Output the [x, y] coordinate of the center of the cell containing the given text.  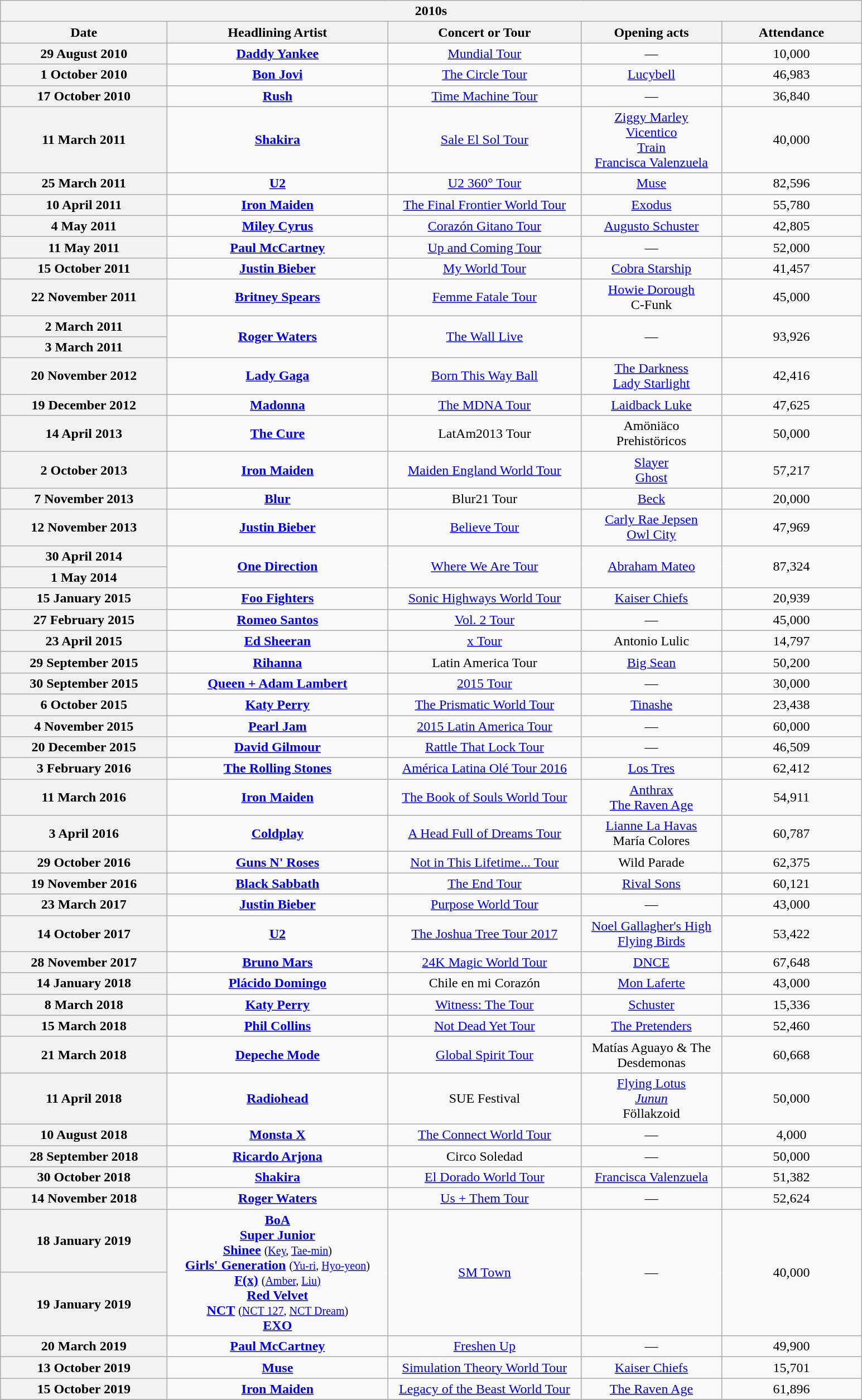
4,000 [791, 1135]
Abraham Mateo [652, 567]
Simulation Theory World Tour [484, 1368]
93,926 [791, 337]
15 March 2018 [84, 1026]
Freshen Up [484, 1346]
22 November 2011 [84, 297]
14 January 2018 [84, 983]
Sale El Sol Tour [484, 139]
The End Tour [484, 884]
2 October 2013 [84, 470]
Headlining Artist [278, 32]
Lady Gaga [278, 376]
Femme Fatale Tour [484, 297]
14 October 2017 [84, 934]
4 May 2011 [84, 226]
23 April 2015 [84, 641]
60,000 [791, 726]
3 February 2016 [84, 769]
Up and Coming Tour [484, 247]
The Cure [278, 434]
20,939 [791, 598]
60,787 [791, 833]
Bon Jovi [278, 75]
1 October 2010 [84, 75]
51,382 [791, 1177]
82,596 [791, 184]
36,840 [791, 96]
Rush [278, 96]
David Gilmour [278, 747]
47,625 [791, 405]
2010s [431, 11]
30 April 2014 [84, 556]
41,457 [791, 268]
Laidback Luke [652, 405]
Plácido Domingo [278, 983]
Witness: The Tour [484, 1005]
15 October 2011 [84, 268]
The Rolling Stones [278, 769]
47,969 [791, 528]
Anthrax The Raven Age [652, 798]
55,780 [791, 205]
The Circle Tour [484, 75]
Beck [652, 499]
52,624 [791, 1199]
Rattle That Lock Tour [484, 747]
15,701 [791, 1368]
25 March 2011 [84, 184]
The MDNA Tour [484, 405]
10 August 2018 [84, 1135]
Romeo Santos [278, 620]
87,324 [791, 567]
Amöniäco Prehistöricos [652, 434]
Where We Are Tour [484, 567]
20,000 [791, 499]
América Latina Olé Tour 2016 [484, 769]
60,668 [791, 1054]
Black Sabbath [278, 884]
Not in This Lifetime... Tour [484, 862]
10 April 2011 [84, 205]
One Direction [278, 567]
A Head Full of Dreams Tour [484, 833]
Opening acts [652, 32]
Global Spirit Tour [484, 1054]
23,438 [791, 704]
Phil Collins [278, 1026]
42,805 [791, 226]
3 March 2011 [84, 347]
29 October 2016 [84, 862]
62,375 [791, 862]
Miley Cyrus [278, 226]
Tinashe [652, 704]
Augusto Schuster [652, 226]
Purpose World Tour [484, 905]
Big Sean [652, 662]
14 November 2018 [84, 1199]
2015 Tour [484, 683]
61,896 [791, 1389]
Schuster [652, 1005]
Chile en mi Corazón [484, 983]
Madonna [278, 405]
Lucybell [652, 75]
Guns N' Roses [278, 862]
Ziggy Marley Vicentico Train Francisca Valenzuela [652, 139]
53,422 [791, 934]
67,648 [791, 962]
DNCE [652, 962]
3 April 2016 [84, 833]
Matías Aguayo & The Desdemonas [652, 1054]
Believe Tour [484, 528]
52,460 [791, 1026]
Flying Lotus Junun Föllakzoid [652, 1098]
6 October 2015 [84, 704]
Slayer Ghost [652, 470]
2015 Latin America Tour [484, 726]
Noel Gallagher's High Flying Birds [652, 934]
U2 360° Tour [484, 184]
46,509 [791, 747]
The Book of Souls World Tour [484, 798]
Howie Dorough C-Funk [652, 297]
49,900 [791, 1346]
BoA Super Junior Shinee (Key, Tae-min) Girls' Generation (Yu-ri, Hyo-yeon) F(x) (Amber, Liu) Red Velvet NCT (NCT 127, NCT Dream) EXO [278, 1273]
Circo Soledad [484, 1156]
x Tour [484, 641]
Mundial Tour [484, 54]
Monsta X [278, 1135]
The Final Frontier World Tour [484, 205]
15,336 [791, 1005]
42,416 [791, 376]
54,911 [791, 798]
Radiohead [278, 1098]
50,200 [791, 662]
14,797 [791, 641]
17 October 2010 [84, 96]
4 November 2015 [84, 726]
El Dorado World Tour [484, 1177]
20 December 2015 [84, 747]
Us + Them Tour [484, 1199]
28 November 2017 [84, 962]
11 March 2011 [84, 139]
24K Magic World Tour [484, 962]
The Darkness Lady Starlight [652, 376]
Rival Sons [652, 884]
Ricardo Arjona [278, 1156]
1 May 2014 [84, 577]
52,000 [791, 247]
Foo Fighters [278, 598]
8 March 2018 [84, 1005]
20 March 2019 [84, 1346]
19 December 2012 [84, 405]
Francisca Valenzuela [652, 1177]
Blur [278, 499]
Britney Spears [278, 297]
29 September 2015 [84, 662]
2 March 2011 [84, 326]
Los Tres [652, 769]
Coldplay [278, 833]
29 August 2010 [84, 54]
The Wall Live [484, 337]
27 February 2015 [84, 620]
Cobra Starship [652, 268]
Concert or Tour [484, 32]
28 September 2018 [84, 1156]
10,000 [791, 54]
SUE Festival [484, 1098]
Bruno Mars [278, 962]
Lianne La Havas María Colores [652, 833]
Date [84, 32]
19 November 2016 [84, 884]
46,983 [791, 75]
18 January 2019 [84, 1241]
23 March 2017 [84, 905]
20 November 2012 [84, 376]
57,217 [791, 470]
Ed Sheeran [278, 641]
The Raven Age [652, 1389]
Wild Parade [652, 862]
Maiden England World Tour [484, 470]
21 March 2018 [84, 1054]
30 October 2018 [84, 1177]
13 October 2019 [84, 1368]
60,121 [791, 884]
30 September 2015 [84, 683]
Not Dead Yet Tour [484, 1026]
Blur21 Tour [484, 499]
Antonio Lulic [652, 641]
Attendance [791, 32]
Exodus [652, 205]
11 April 2018 [84, 1098]
Born This Way Ball [484, 376]
Depeche Mode [278, 1054]
30,000 [791, 683]
14 April 2013 [84, 434]
Latin America Tour [484, 662]
19 January 2019 [84, 1304]
Legacy of the Beast World Tour [484, 1389]
Carly Rae Jepsen Owl City [652, 528]
15 January 2015 [84, 598]
12 November 2013 [84, 528]
7 November 2013 [84, 499]
Time Machine Tour [484, 96]
15 October 2019 [84, 1389]
62,412 [791, 769]
Daddy Yankee [278, 54]
Corazón Gitano Tour [484, 226]
The Pretenders [652, 1026]
My World Tour [484, 268]
The Joshua Tree Tour 2017 [484, 934]
11 May 2011 [84, 247]
The Connect World Tour [484, 1135]
Mon Laferte [652, 983]
The Prismatic World Tour [484, 704]
LatAm2013 Tour [484, 434]
Rihanna [278, 662]
Sonic Highways World Tour [484, 598]
11 March 2016 [84, 798]
Queen + Adam Lambert [278, 683]
Vol. 2 Tour [484, 620]
SM Town [484, 1273]
Pearl Jam [278, 726]
